Output the (x, y) coordinate of the center of the cell containing the given text.  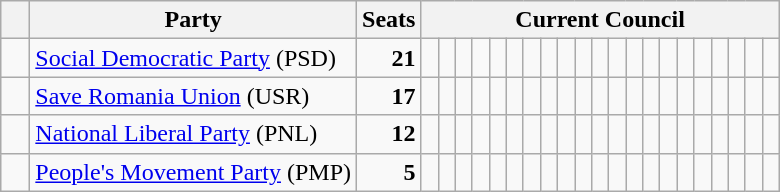
Party (194, 20)
National Liberal Party (PNL) (194, 134)
5 (389, 172)
People's Movement Party (PMP) (194, 172)
Save Romania Union (USR) (194, 96)
17 (389, 96)
21 (389, 58)
12 (389, 134)
Seats (389, 20)
Social Democratic Party (PSD) (194, 58)
Current Council (600, 20)
